Extract the (x, y) coordinate from the center of the cell holding the provided text.  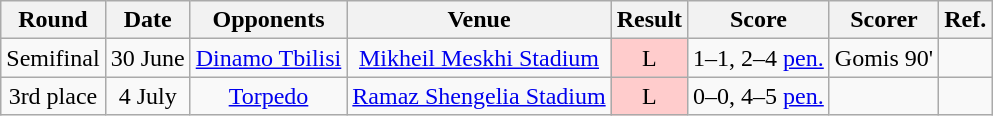
Gomis 90' (884, 58)
Result (649, 20)
1–1, 2–4 pen. (759, 58)
Scorer (884, 20)
Dinamo Tbilisi (268, 58)
Date (148, 20)
Torpedo (268, 96)
Ref. (966, 20)
Semifinal (53, 58)
Venue (479, 20)
3rd place (53, 96)
Mikheil Meskhi Stadium (479, 58)
4 July (148, 96)
30 June (148, 58)
Opponents (268, 20)
Score (759, 20)
Ramaz Shengelia Stadium (479, 96)
0–0, 4–5 pen. (759, 96)
Round (53, 20)
